Extract the (x, y) coordinate from the center of the cell holding the provided text.  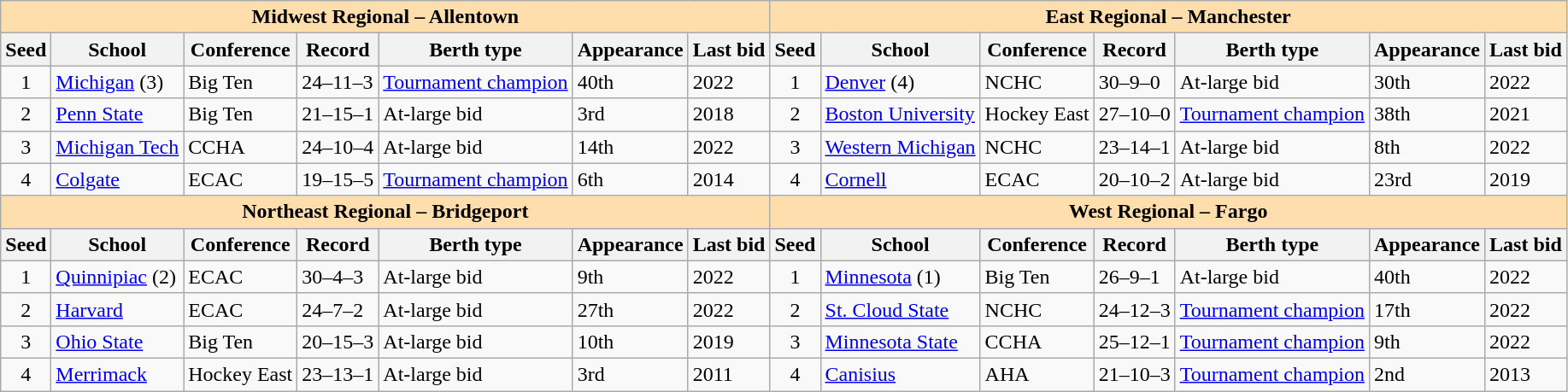
38th (1427, 114)
14th (631, 147)
17th (1427, 309)
Quinnipiac (2) (118, 277)
27th (631, 309)
21–15–1 (338, 114)
Michigan (3) (118, 82)
Minnesota (1) (901, 277)
24–7–2 (338, 309)
8th (1427, 147)
24–12–3 (1135, 309)
Colgate (118, 179)
19–15–5 (338, 179)
30–4–3 (338, 277)
Michigan Tech (118, 147)
26–9–1 (1135, 277)
Merrimack (118, 374)
Penn State (118, 114)
27–10–0 (1135, 114)
Midwest Regional – Allentown (385, 17)
20–15–3 (338, 342)
24–11–3 (338, 82)
10th (631, 342)
Northeast Regional – Bridgeport (385, 212)
Denver (4) (901, 82)
2013 (1526, 374)
2011 (729, 374)
Minnesota State (901, 342)
2021 (1526, 114)
2nd (1427, 374)
25–12–1 (1135, 342)
Canisius (901, 374)
Cornell (901, 179)
Ohio State (118, 342)
23–13–1 (338, 374)
6th (631, 179)
23–14–1 (1135, 147)
Boston University (901, 114)
Harvard (118, 309)
30th (1427, 82)
2018 (729, 114)
West Regional – Fargo (1168, 212)
St. Cloud State (901, 309)
21–10–3 (1135, 374)
20–10–2 (1135, 179)
30–9–0 (1135, 82)
East Regional – Manchester (1168, 17)
24–10–4 (338, 147)
2014 (729, 179)
AHA (1037, 374)
Western Michigan (901, 147)
23rd (1427, 179)
